Pinpoint the cell where the given text exists, returning its [X, Y] midpoint coordinate. 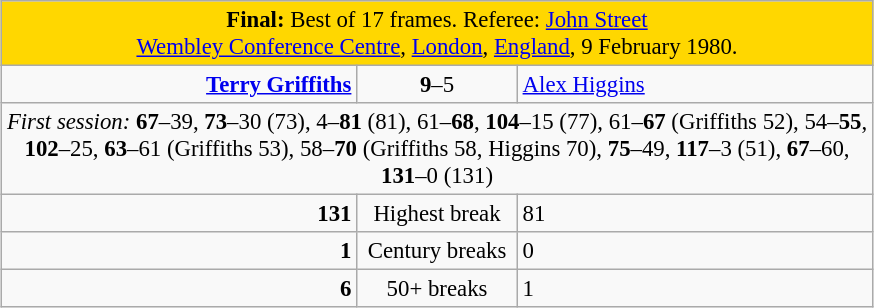
81 [695, 214]
Highest break [438, 214]
Alex Higgins [695, 85]
Century breaks [438, 251]
6 [179, 289]
50+ breaks [438, 289]
Final: Best of 17 frames. Referee: John StreetWembley Conference Centre, London, England, 9 February 1980. [437, 34]
131 [179, 214]
9–5 [438, 85]
Terry Griffiths [179, 85]
0 [695, 251]
